Pinpoint the cell where the given text exists, returning its [x, y] midpoint coordinate. 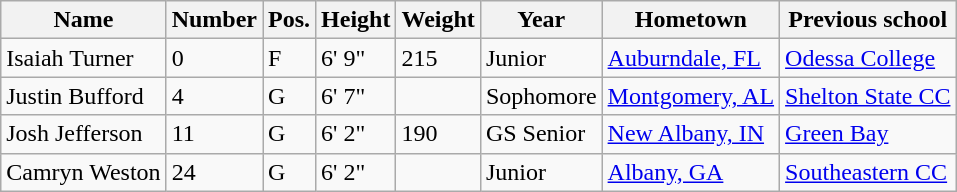
190 [438, 134]
Pos. [288, 20]
Hometown [690, 20]
Year [541, 20]
Height [356, 20]
4 [214, 96]
6' 7" [356, 96]
Shelton State CC [868, 96]
Number [214, 20]
0 [214, 58]
215 [438, 58]
24 [214, 172]
Albany, GA [690, 172]
Previous school [868, 20]
F [288, 58]
Sophomore [541, 96]
Josh Jefferson [84, 134]
Isaiah Turner [84, 58]
Auburndale, FL [690, 58]
Odessa College [868, 58]
11 [214, 134]
New Albany, IN [690, 134]
GS Senior [541, 134]
Name [84, 20]
Green Bay [868, 134]
Justin Bufford [84, 96]
Weight [438, 20]
Montgomery, AL [690, 96]
6' 9" [356, 58]
Camryn Weston [84, 172]
Southeastern CC [868, 172]
